Return [x, y] of the center of cell containing provided text 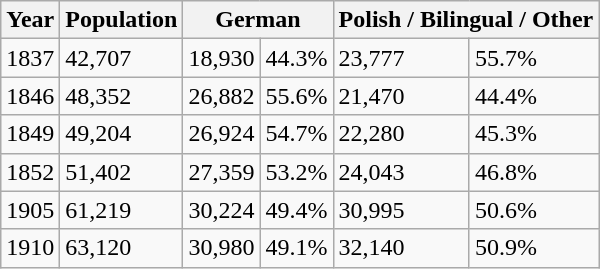
49.4% [296, 210]
32,140 [401, 248]
42,707 [122, 58]
21,470 [401, 96]
27,359 [222, 172]
1905 [30, 210]
61,219 [122, 210]
Polish / Bilingual / Other [466, 20]
24,043 [401, 172]
55.7% [534, 58]
1852 [30, 172]
53.2% [296, 172]
1910 [30, 248]
26,924 [222, 134]
44.4% [534, 96]
50.6% [534, 210]
30,224 [222, 210]
45.3% [534, 134]
1837 [30, 58]
51,402 [122, 172]
49,204 [122, 134]
30,995 [401, 210]
63,120 [122, 248]
1849 [30, 134]
44.3% [296, 58]
1846 [30, 96]
50.9% [534, 248]
30,980 [222, 248]
26,882 [222, 96]
18,930 [222, 58]
German [258, 20]
54.7% [296, 134]
23,777 [401, 58]
55.6% [296, 96]
Year [30, 20]
48,352 [122, 96]
22,280 [401, 134]
46.8% [534, 172]
Population [122, 20]
49.1% [296, 248]
